Scan for the cell matching the given text and deliver its (x, y) coordinate at center. 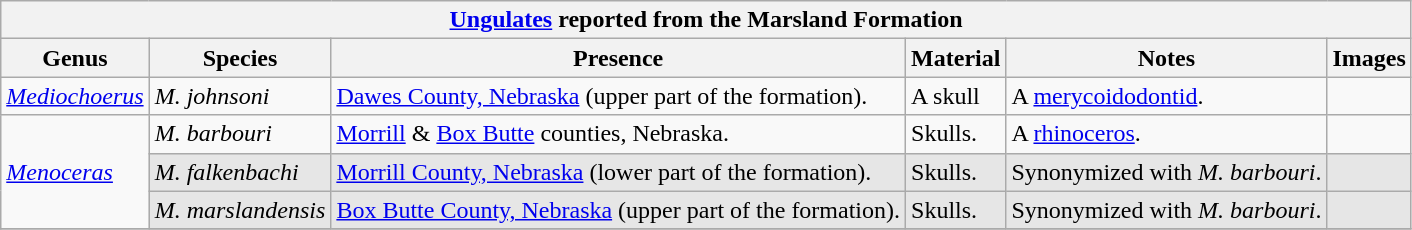
Mediochoerus (75, 96)
Material (956, 58)
M. johnsoni (240, 96)
Genus (75, 58)
Menoceras (75, 172)
M. barbouri (240, 134)
M. falkenbachi (240, 172)
M. marslandensis (240, 210)
Notes (1166, 58)
Ungulates reported from the Marsland Formation (706, 20)
A rhinoceros. (1166, 134)
Images (1369, 58)
A merycoidodontid. (1166, 96)
A skull (956, 96)
Dawes County, Nebraska (upper part of the formation). (618, 96)
Presence (618, 58)
Species (240, 58)
Morrill & Box Butte counties, Nebraska. (618, 134)
Box Butte County, Nebraska (upper part of the formation). (618, 210)
Morrill County, Nebraska (lower part of the formation). (618, 172)
